Return [x, y] of the center of cell containing provided text 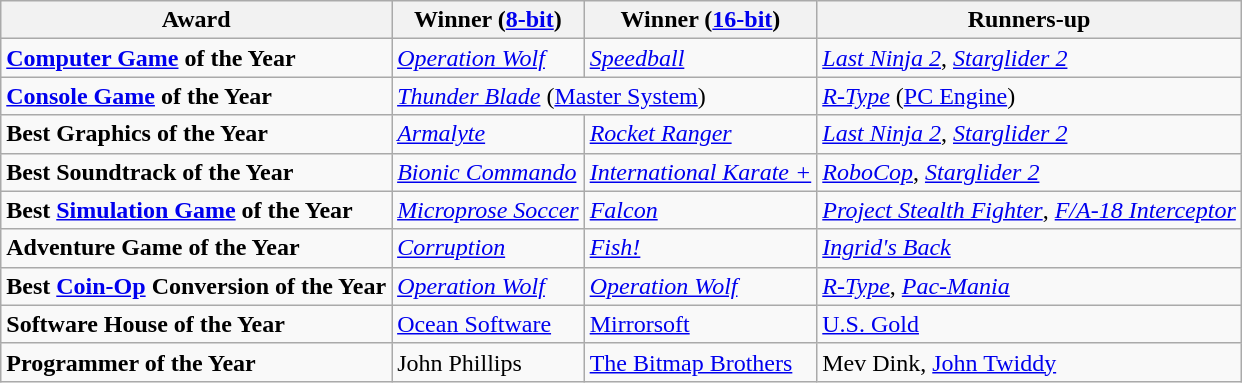
Mirrorsoft [700, 324]
Best Simulation Game of the Year [196, 210]
R-Type, Pac-Mania [1030, 286]
Falcon [700, 210]
Console Game of the Year [196, 96]
Mev Dink, John Twiddy [1030, 362]
Speedball [700, 58]
Best Soundtrack of the Year [196, 172]
Ocean Software [488, 324]
International Karate + [700, 172]
U.S. Gold [1030, 324]
Software House of the Year [196, 324]
R-Type (PC Engine) [1030, 96]
Armalyte [488, 134]
Computer Game of the Year [196, 58]
Best Graphics of the Year [196, 134]
Bionic Commando [488, 172]
Corruption [488, 248]
Best Coin-Op Conversion of the Year [196, 286]
RoboCop, Starglider 2 [1030, 172]
Runners-up [1030, 20]
The Bitmap Brothers [700, 362]
Rocket Ranger [700, 134]
Adventure Game of the Year [196, 248]
Thunder Blade (Master System) [604, 96]
John Phillips [488, 362]
Ingrid's Back [1030, 248]
Winner (8-bit) [488, 20]
Fish! [700, 248]
Microprose Soccer [488, 210]
Award [196, 20]
Winner (16-bit) [700, 20]
Programmer of the Year [196, 362]
Project Stealth Fighter, F/A-18 Interceptor [1030, 210]
